For the text-containing cell, return its midpoint in (X, Y) coordinate format. 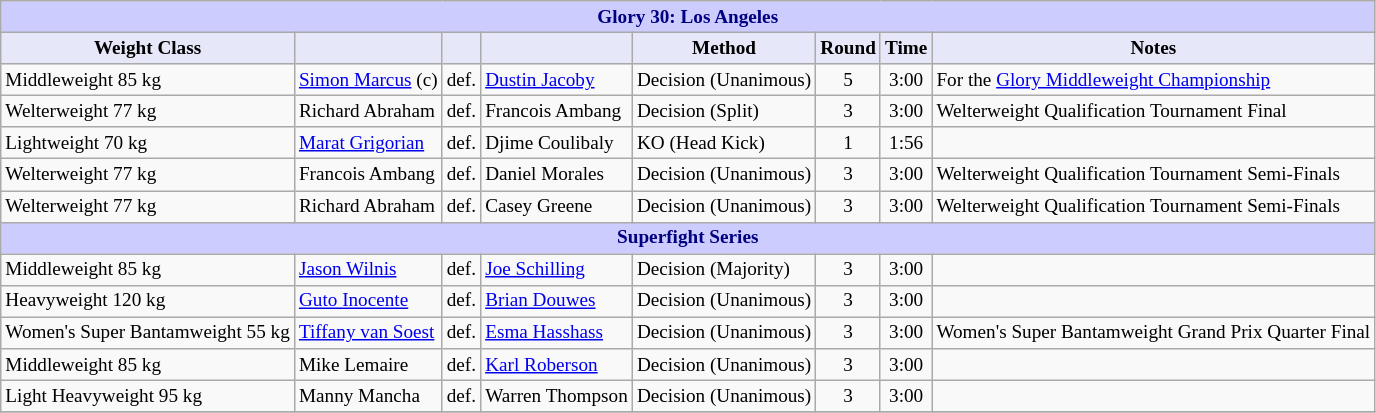
Esma Hasshass (557, 333)
Marat Grigorian (368, 143)
Daniel Morales (557, 175)
5 (848, 80)
Jason Wilnis (368, 270)
Simon Marcus (c) (368, 80)
Lightweight 70 kg (148, 143)
Mike Lemaire (368, 365)
Dustin Jacoby (557, 80)
Welterweight Qualification Tournament Final (1154, 111)
Karl Roberson (557, 365)
Glory 30: Los Angeles (688, 17)
Tiffany van Soest (368, 333)
Light Heavyweight 95 kg (148, 396)
Djime Coulibaly (557, 143)
Time (906, 48)
Notes (1154, 48)
Joe Schilling (557, 270)
Brian Douwes (557, 301)
Decision (Split) (724, 111)
Casey Greene (557, 206)
Superfight Series (688, 238)
Decision (Majority) (724, 270)
Women's Super Bantamweight Grand Prix Quarter Final (1154, 333)
For the Glory Middleweight Championship (1154, 80)
Weight Class (148, 48)
KO (Head Kick) (724, 143)
1:56 (906, 143)
Warren Thompson (557, 396)
Guto Inocente (368, 301)
Manny Mancha (368, 396)
Round (848, 48)
Heavyweight 120 kg (148, 301)
Women's Super Bantamweight 55 kg (148, 333)
Method (724, 48)
1 (848, 143)
